Capture the cell that displays the provided text and extract its [X, Y] central coordinate. 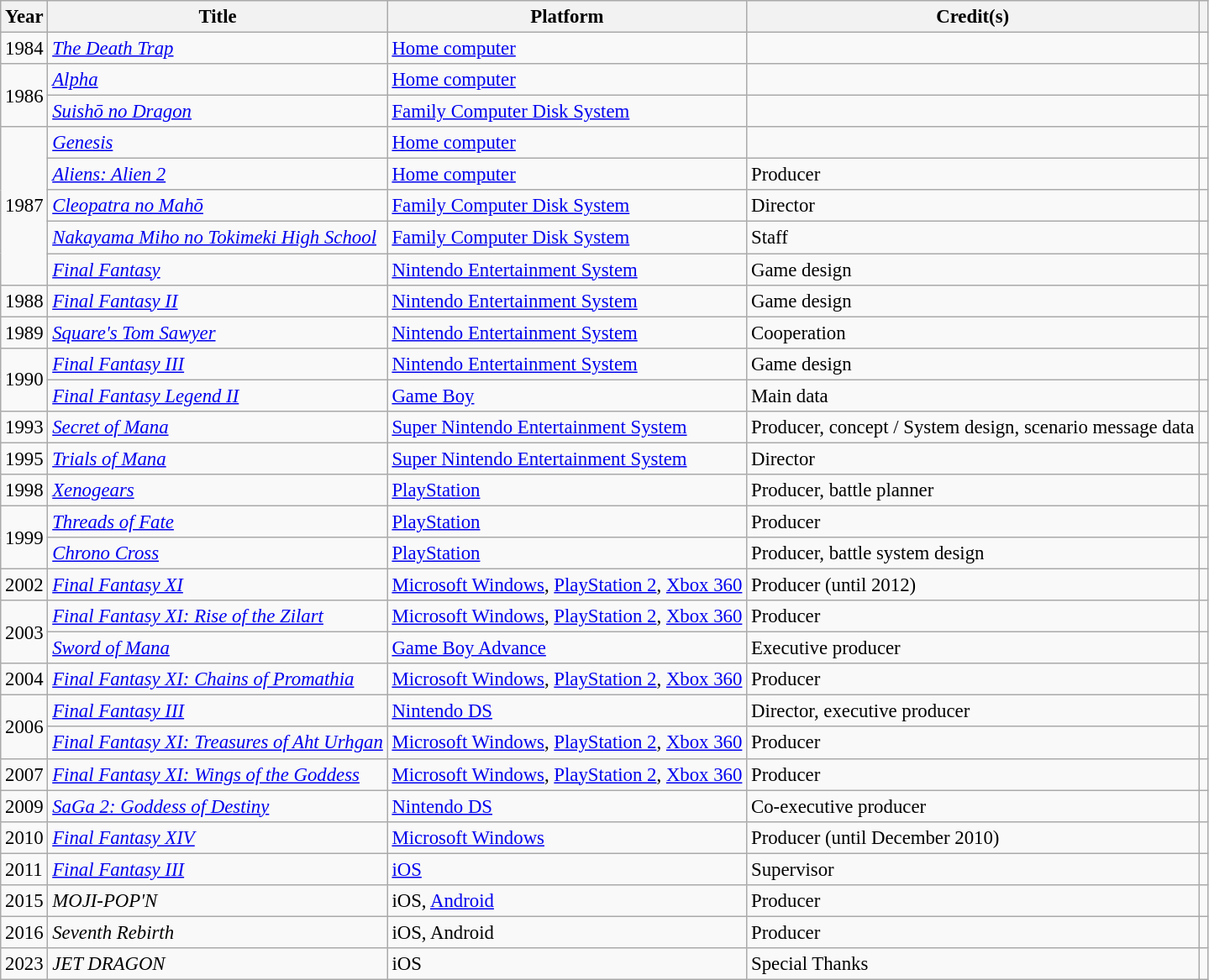
2010 [24, 837]
Suishō no Dragon [218, 112]
Final Fantasy XIV [218, 837]
1988 [24, 301]
Xenogears [218, 490]
Sword of Mana [218, 648]
Credit(s) [973, 17]
2009 [24, 806]
Platform [567, 17]
Seventh Rebirth [218, 932]
JET DRAGON [218, 964]
2003 [24, 631]
Producer, concept / System design, scenario message data [973, 427]
Microsoft Windows [567, 837]
Final Fantasy XI: Chains of Promathia [218, 679]
2016 [24, 932]
Cleopatra no Mahō [218, 206]
Producer, battle system design [973, 553]
Square's Tom Sawyer [218, 333]
Aliens: Alien 2 [218, 175]
1986 [24, 96]
Producer, battle planner [973, 490]
Supervisor [973, 869]
Main data [973, 396]
1984 [24, 49]
1989 [24, 333]
Final Fantasy II [218, 301]
MOJI-POP'N [218, 901]
2004 [24, 679]
Producer (until 2012) [973, 585]
Title [218, 17]
Threads of Fate [218, 521]
Trials of Mana [218, 459]
Secret of Mana [218, 427]
2006 [24, 727]
Final Fantasy XI [218, 585]
1998 [24, 490]
Nakayama Miho no Tokimeki High School [218, 238]
1987 [24, 206]
Cooperation [973, 333]
Game Boy Advance [567, 648]
Final Fantasy XI: Treasures of Aht Urhgan [218, 743]
1993 [24, 427]
Genesis [218, 143]
2002 [24, 585]
2007 [24, 774]
Chrono Cross [218, 553]
Final Fantasy XI: Rise of the Zilart [218, 616]
Director, executive producer [973, 711]
2023 [24, 964]
1990 [24, 380]
Executive producer [973, 648]
SaGa 2: Goddess of Destiny [218, 806]
Producer (until December 2010) [973, 837]
Game Boy [567, 396]
Final Fantasy [218, 270]
Staff [973, 238]
2015 [24, 901]
Final Fantasy Legend II [218, 396]
Final Fantasy XI: Wings of the Goddess [218, 774]
Alpha [218, 80]
Co-executive producer [973, 806]
2011 [24, 869]
The Death Trap [218, 49]
1999 [24, 537]
1995 [24, 459]
Special Thanks [973, 964]
Year [24, 17]
